Scan for the cell matching the given text and deliver its (X, Y) coordinate at center. 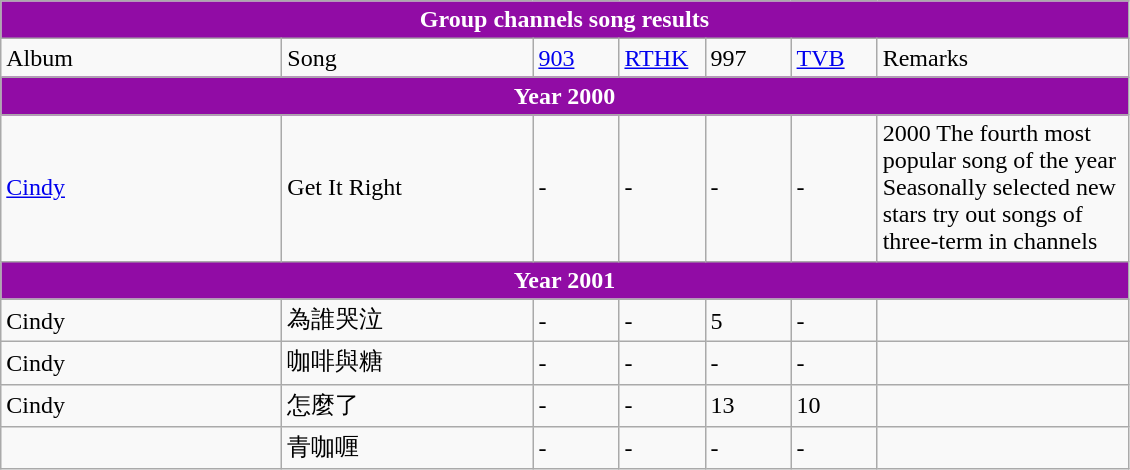
5 (748, 320)
2000 The fourth most popular song of the yearSeasonally selected new stars try out songs of three-term in channels (1002, 188)
Year 2000 (564, 96)
RTHK (662, 58)
怎麼了 (408, 406)
Get It Right (408, 188)
咖啡與糖 (408, 364)
TVB (834, 58)
10 (834, 406)
青咖喱 (408, 448)
為誰哭泣 (408, 320)
Album (142, 58)
997 (748, 58)
903 (576, 58)
Song (408, 58)
Year 2001 (564, 280)
13 (748, 406)
Remarks (1002, 58)
Group channels song results (564, 20)
